Pinpoint the cell where the given text exists, returning its (x, y) midpoint coordinate. 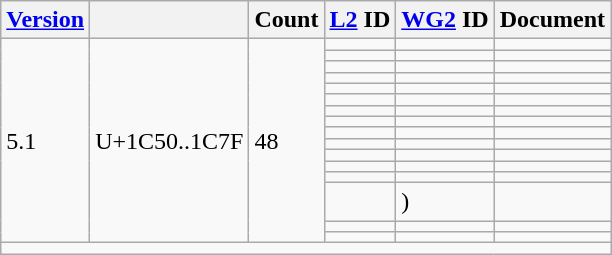
WG2 ID (445, 20)
Document (552, 20)
U+1C50..1C7F (170, 141)
L2 ID (360, 20)
) (445, 202)
Count (286, 20)
5.1 (46, 141)
48 (286, 141)
Version (46, 20)
